Provide the [X, Y] coordinate of the cell's center where the given text is located.  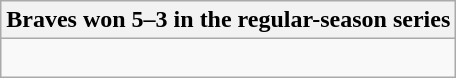
Braves won 5–3 in the regular-season series [228, 20]
